Pinpoint the cell where the given text exists, returning its (X, Y) midpoint coordinate. 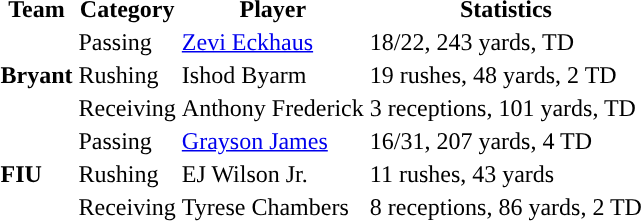
Grayson James (272, 141)
Ishod Byarm (272, 75)
Receiving (127, 108)
Zevi Eckhaus (272, 42)
Anthony Frederick (272, 108)
EJ Wilson Jr. (272, 174)
